Locate the cell with the specified text and output its [X, Y] center coordinate. 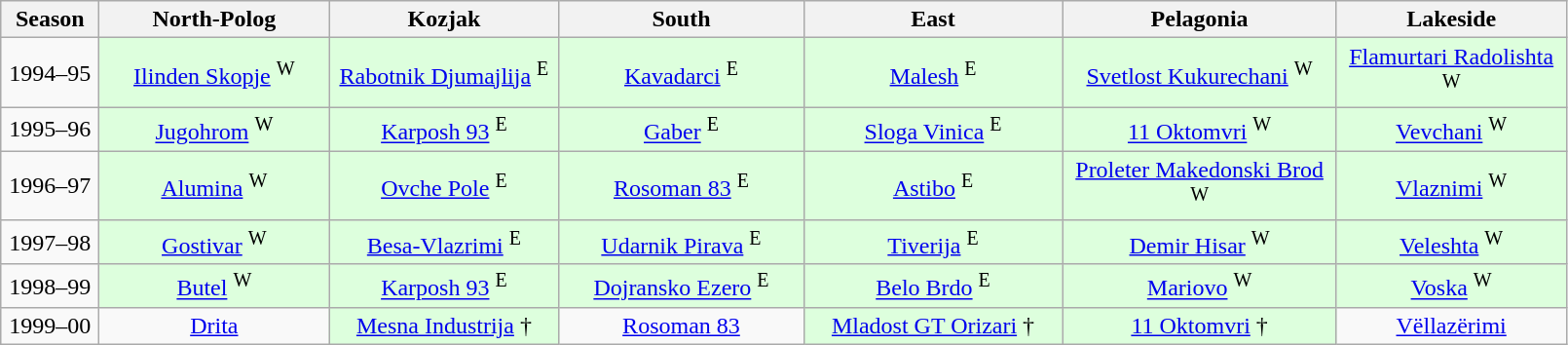
Besa-Vlazrimi E [444, 242]
Udarnik Pirava E [682, 242]
Veleshta W [1451, 242]
Ovche Pole E [444, 186]
Vlaznimi W [1451, 186]
1997–98 [51, 242]
Season [51, 19]
Mariovo W [1200, 287]
Pelagonia [1200, 19]
Jugohrom W [214, 129]
Belo Brdo E [933, 287]
Rosoman 83 [682, 326]
Gostivar W [214, 242]
Vëllazërimi [1451, 326]
Rosoman 83 E [682, 186]
Mesna Industrija † [444, 326]
Kavadarci E [682, 73]
Vevchani W [1451, 129]
Proleter Makedonski Brod W [1200, 186]
Ilinden Skopje W [214, 73]
Voska W [1451, 287]
1995–96 [51, 129]
South [682, 19]
1994–95 [51, 73]
Sloga Vinica E [933, 129]
North-Polog [214, 19]
Alumina W [214, 186]
11 Oktomvri † [1200, 326]
1996–97 [51, 186]
Malesh E [933, 73]
11 Oktomvri W [1200, 129]
Kozjak [444, 19]
Demir Hisar W [1200, 242]
Tiverija E [933, 242]
Rabotnik Djumajlija E [444, 73]
Lakeside [1451, 19]
1998–99 [51, 287]
Gaber E [682, 129]
Flamurtari Radolishta W [1451, 73]
Dojransko Ezero E [682, 287]
East [933, 19]
Butel W [214, 287]
Svetlost Kukurechani W [1200, 73]
Drita [214, 326]
Mladost GT Orizari † [933, 326]
Astibo E [933, 186]
1999–00 [51, 326]
